From the cell containing the given text, extract its center point as (x, y) coordinate. 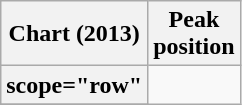
scope="row" (74, 85)
Chart (2013) (74, 34)
Peakposition (194, 34)
